Provide the [x, y] coordinate of the cell's center where the given text is located.  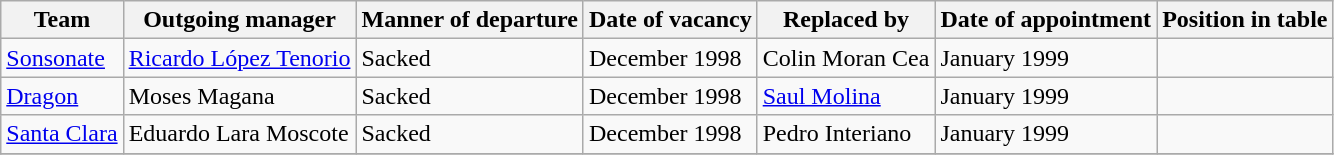
Date of appointment [1046, 20]
Santa Clara [62, 134]
Position in table [1245, 20]
Team [62, 20]
Moses Magana [240, 96]
Sonsonate [62, 58]
Dragon [62, 96]
Outgoing manager [240, 20]
Manner of departure [470, 20]
Saul Molina [846, 96]
Colin Moran Cea [846, 58]
Ricardo López Tenorio [240, 58]
Eduardo Lara Moscote [240, 134]
Date of vacancy [670, 20]
Pedro Interiano [846, 134]
Replaced by [846, 20]
